Return [X, Y] of the center of cell containing provided text 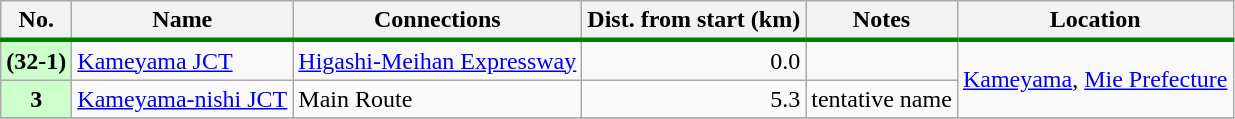
Name [182, 21]
Main Route [438, 99]
Kameyama JCT [182, 60]
Kameyama, Mie Prefecture [1095, 79]
No. [36, 21]
3 [36, 99]
(32-1) [36, 60]
Notes [882, 21]
0.0 [694, 60]
Dist. from start (km) [694, 21]
5.3 [694, 99]
Location [1095, 21]
Kameyama-nishi JCT [182, 99]
Connections [438, 21]
Higashi-Meihan Expressway [438, 60]
tentative name [882, 99]
